Locate the cell with the specified text and output its [X, Y] center coordinate. 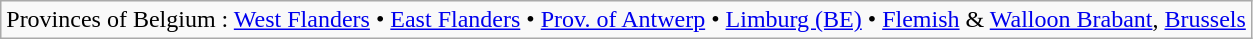
Provinces of Belgium : West Flanders • East Flanders • Prov. of Antwerp • Limburg (BE) • Flemish & Walloon Brabant, Brussels [626, 20]
